For the text-containing cell, return its midpoint in (x, y) coordinate format. 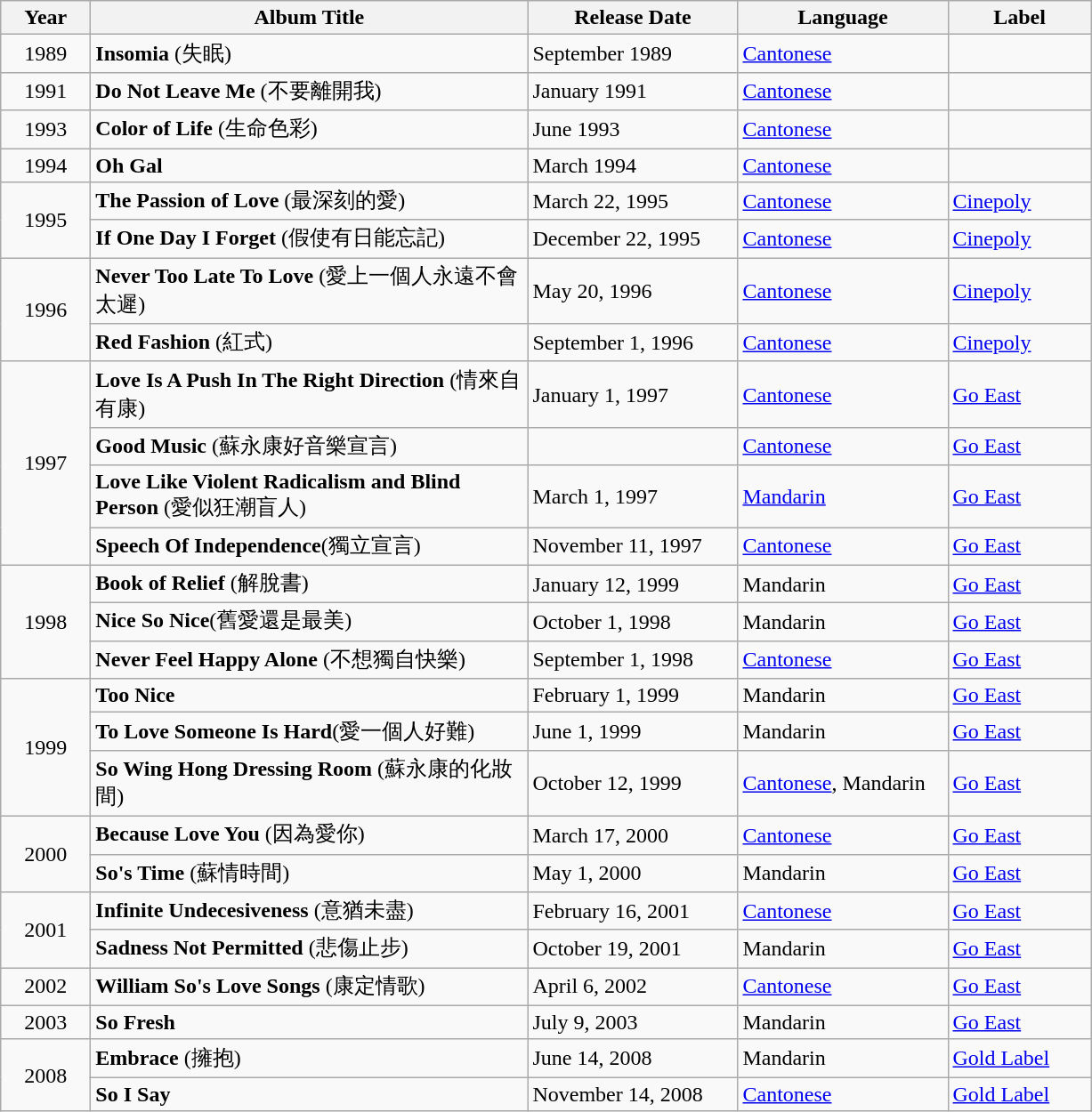
November 11, 1997 (633, 546)
So I Say (310, 1094)
So Wing Hong Dressing Room (蘇永康的化妝間) (310, 783)
Too Nice (310, 696)
Nice So Nice(舊愛還是最美) (310, 623)
Label (1020, 18)
January 12, 1999 (633, 584)
Red Fashion (紅式) (310, 343)
William So's Love Songs (康定情歌) (310, 987)
February 16, 2001 (633, 911)
The Passion of Love (最深刻的愛) (310, 201)
Language (843, 18)
2002 (46, 987)
November 14, 2008 (633, 1094)
April 6, 2002 (633, 987)
Sadness Not Permitted (悲傷止步) (310, 948)
Love Is A Push In The Right Direction (情來自有康) (310, 394)
To Love Someone Is Hard(愛一個人好難) (310, 731)
Good Music (蘇永康好音樂宣言) (310, 447)
Album Title (310, 18)
March 1994 (633, 165)
May 20, 1996 (633, 291)
1997 (46, 463)
2000 (46, 854)
Love Like Violent Radicalism and Blind Person (愛似狂潮盲人) (310, 496)
June 14, 2008 (633, 1059)
September 1, 1996 (633, 343)
January 1, 1997 (633, 394)
January 1991 (633, 91)
February 1, 1999 (633, 696)
Insomia (失眠) (310, 53)
Embrace (擁抱) (310, 1059)
If One Day I Forget (假使有日能忘記) (310, 238)
Year (46, 18)
1995 (46, 221)
July 9, 2003 (633, 1022)
December 22, 1995 (633, 238)
1991 (46, 91)
Color of Life (生命色彩) (310, 130)
1996 (46, 310)
Infinite Undecesiveness (意猶未盡) (310, 911)
Cantonese, Mandarin (843, 783)
March 22, 1995 (633, 201)
March 1, 1997 (633, 496)
October 12, 1999 (633, 783)
1998 (46, 622)
March 17, 2000 (633, 834)
Do Not Leave Me (不要離開我) (310, 91)
September 1, 1998 (633, 660)
So Fresh (310, 1022)
June 1993 (633, 130)
September 1989 (633, 53)
Never Too Late To Love (愛上一個人永遠不會太遲) (310, 291)
2003 (46, 1022)
October 1, 1998 (633, 623)
June 1, 1999 (633, 731)
1993 (46, 130)
Book of Relief (解脫書) (310, 584)
Oh Gal (310, 165)
1999 (46, 747)
So's Time (蘇情時間) (310, 874)
Never Feel Happy Alone (不想獨自快樂) (310, 660)
Speech Of Independence(獨立宣言) (310, 546)
1989 (46, 53)
Release Date (633, 18)
Because Love You (因為愛你) (310, 834)
May 1, 2000 (633, 874)
2001 (46, 931)
1994 (46, 165)
2008 (46, 1075)
October 19, 2001 (633, 948)
